Return [X, Y] of the center of cell containing provided text 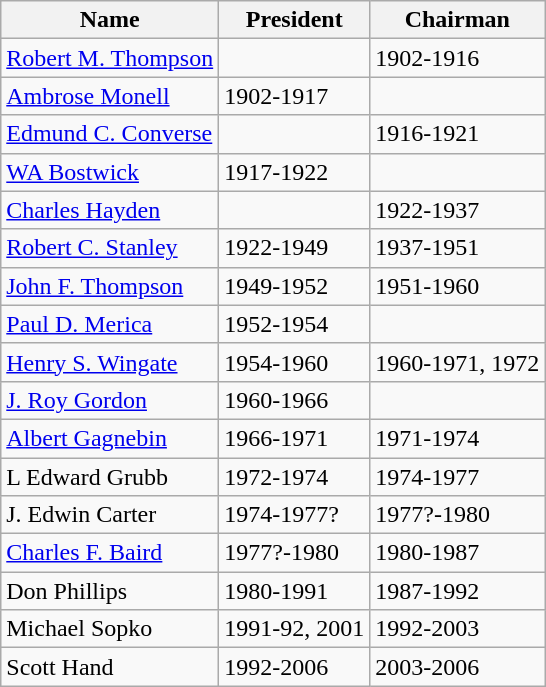
1902-1916 [458, 58]
1951-1960 [458, 286]
President [294, 20]
John F. Thompson [110, 286]
Henry S. Wingate [110, 362]
Name [110, 20]
1980-1987 [458, 553]
1916-1921 [458, 134]
1954-1960 [294, 362]
1917-1922 [294, 172]
1922-1937 [458, 210]
1960-1971, 1972 [458, 362]
1960-1966 [294, 400]
1937-1951 [458, 248]
Charles Hayden [110, 210]
Charles F. Baird [110, 553]
1974-1977 [458, 477]
Paul D. Merica [110, 324]
Edmund C. Converse [110, 134]
1902-1917 [294, 96]
1952-1954 [294, 324]
2003-2006 [458, 667]
WA Bostwick [110, 172]
Albert Gagnebin [110, 438]
1974-1977? [294, 515]
1992-2003 [458, 629]
1922-1949 [294, 248]
J. Edwin Carter [110, 515]
L Edward Grubb [110, 477]
1987-1992 [458, 591]
Robert C. Stanley [110, 248]
1966-1971 [294, 438]
Ambrose Monell [110, 96]
Robert M. Thompson [110, 58]
Don Phillips [110, 591]
1971-1974 [458, 438]
1949-1952 [294, 286]
1992-2006 [294, 667]
J. Roy Gordon [110, 400]
1980-1991 [294, 591]
Michael Sopko [110, 629]
Chairman [458, 20]
1972-1974 [294, 477]
1991-92, 2001 [294, 629]
Scott Hand [110, 667]
